Determine the [X, Y] coordinate at the center of the cell enclosing the given text.  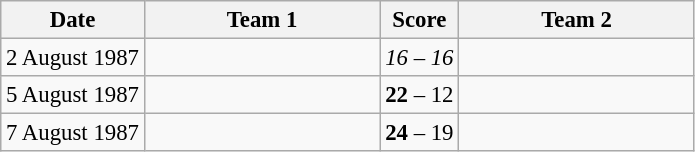
Date [73, 20]
16 – 16 [420, 58]
Team 2 [577, 20]
7 August 1987 [73, 133]
2 August 1987 [73, 58]
Team 1 [262, 20]
22 – 12 [420, 95]
Score [420, 20]
24 – 19 [420, 133]
5 August 1987 [73, 95]
